Identify which cell holds the provided text, then report its (x, y) central coordinate. 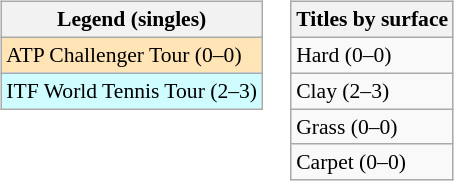
Carpet (0–0) (372, 162)
ITF World Tennis Tour (2–3) (132, 91)
ATP Challenger Tour (0–0) (132, 55)
Hard (0–0) (372, 55)
Titles by surface (372, 20)
Grass (0–0) (372, 127)
Legend (singles) (132, 20)
Clay (2–3) (372, 91)
